Locate the cell with the specified text and output its (X, Y) center coordinate. 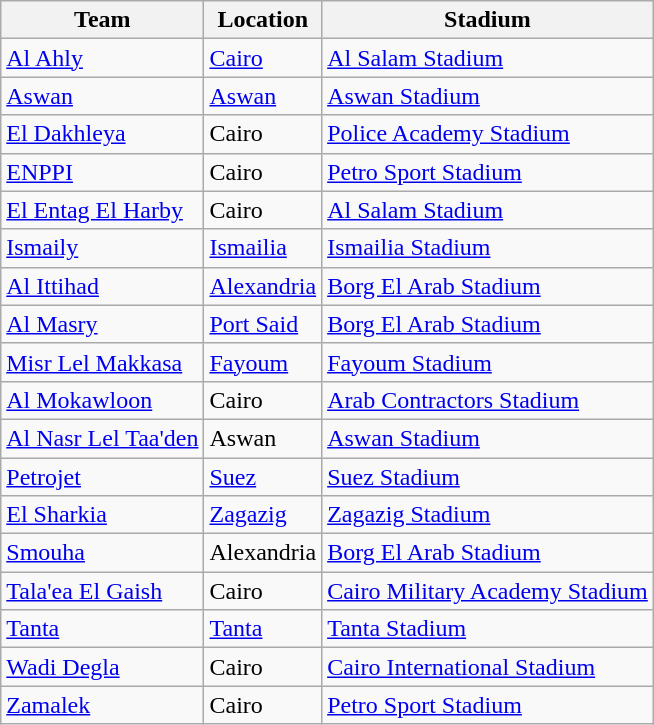
Tala'ea El Gaish (102, 591)
Ismailia Stadium (488, 248)
Misr Lel Makkasa (102, 362)
Fayoum Stadium (488, 362)
El Entag El Harby (102, 210)
Ismaily (102, 248)
Smouha (102, 553)
Al Nasr Lel Taa'den (102, 438)
Suez Stadium (488, 477)
Team (102, 20)
Zamalek (102, 705)
Police Academy Stadium (488, 134)
Al Mokawloon (102, 400)
Suez (263, 477)
Al Masry (102, 324)
Location (263, 20)
Ismailia (263, 248)
Zagazig (263, 515)
El Dakhleya (102, 134)
Cairo Military Academy Stadium (488, 591)
El Sharkia (102, 515)
Cairo International Stadium (488, 667)
Tanta Stadium (488, 629)
Al Ittihad (102, 286)
Port Said (263, 324)
Fayoum (263, 362)
Zagazig Stadium (488, 515)
Stadium (488, 20)
Petrojet (102, 477)
Arab Contractors Stadium (488, 400)
Wadi Degla (102, 667)
ENPPI (102, 172)
Al Ahly (102, 58)
